Return the [x, y] coordinate for the center point of the cell that contains the specified text.  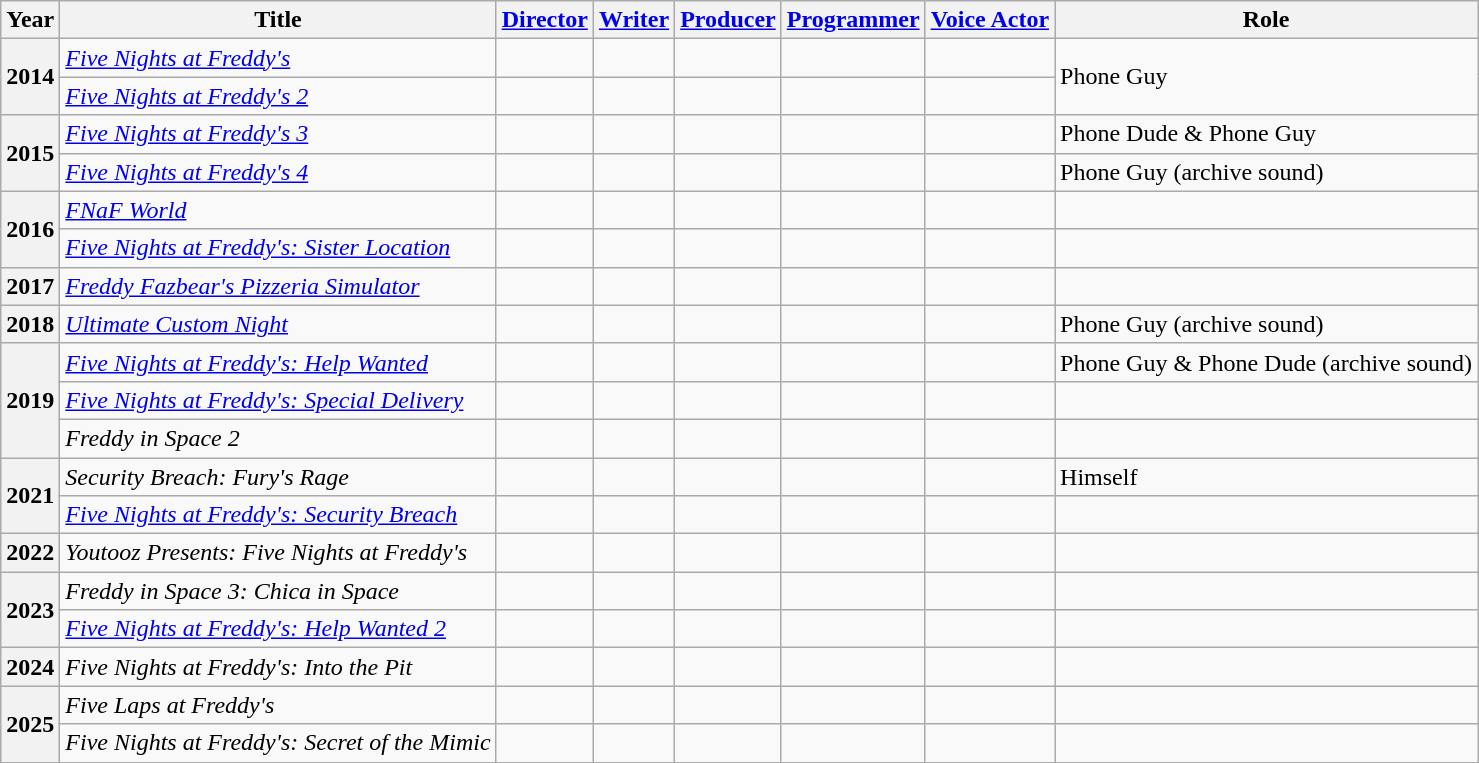
Himself [1266, 477]
Five Nights at Freddy's 2 [278, 96]
Five Nights at Freddy's: Security Breach [278, 515]
2019 [30, 400]
Phone Dude & Phone Guy [1266, 134]
Phone Guy [1266, 77]
Five Nights at Freddy's: Special Delivery [278, 400]
2021 [30, 496]
Director [544, 20]
Freddy Fazbear's Pizzeria Simulator [278, 286]
Security Breach: Fury's Rage [278, 477]
2014 [30, 77]
Writer [634, 20]
Phone Guy & Phone Dude (archive sound) [1266, 362]
2015 [30, 153]
Year [30, 20]
Title [278, 20]
2016 [30, 229]
Five Nights at Freddy's 4 [278, 172]
Five Laps at Freddy's [278, 705]
Ultimate Custom Night [278, 324]
Five Nights at Freddy's [278, 58]
Five Nights at Freddy's: Help Wanted [278, 362]
Youtooz Presents: Five Nights at Freddy's [278, 553]
2017 [30, 286]
Producer [728, 20]
Freddy in Space 2 [278, 438]
2018 [30, 324]
Programmer [853, 20]
Five Nights at Freddy's: Secret of the Mimic [278, 743]
2022 [30, 553]
Five Nights at Freddy's: Help Wanted 2 [278, 629]
2024 [30, 667]
2023 [30, 610]
FNaF World [278, 210]
Voice Actor [990, 20]
Five Nights at Freddy's: Sister Location [278, 248]
Five Nights at Freddy's 3 [278, 134]
Role [1266, 20]
Five Nights at Freddy's: Into the Pit [278, 667]
Freddy in Space 3: Chica in Space [278, 591]
2025 [30, 724]
